For the text-containing cell, return its midpoint in (x, y) coordinate format. 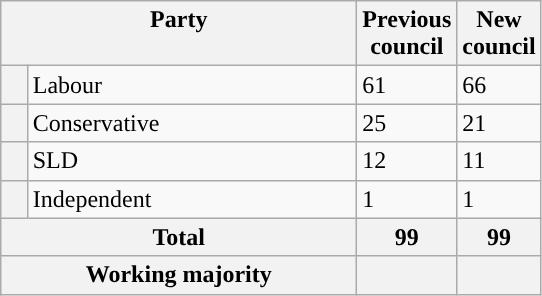
Total (179, 237)
Independent (192, 199)
Party (179, 34)
21 (499, 123)
New council (499, 34)
Previous council (407, 34)
Labour (192, 85)
Working majority (179, 275)
61 (407, 85)
SLD (192, 161)
66 (499, 85)
Conservative (192, 123)
25 (407, 123)
11 (499, 161)
12 (407, 161)
